Provide the (X, Y) coordinate of the cell's center where the given text is located.  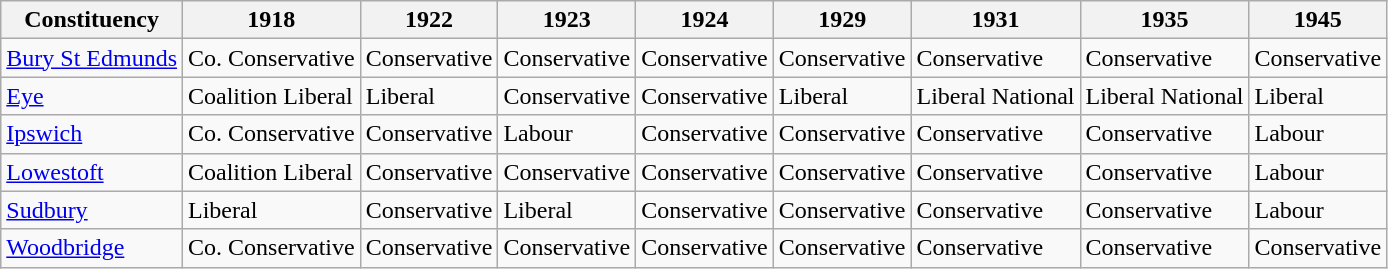
1935 (1164, 20)
1918 (272, 20)
Ipswich (92, 134)
Constituency (92, 20)
1923 (567, 20)
1931 (996, 20)
Eye (92, 96)
1922 (429, 20)
Woodbridge (92, 248)
1945 (1318, 20)
Lowestoft (92, 172)
Bury St Edmunds (92, 58)
1924 (705, 20)
Sudbury (92, 210)
1929 (842, 20)
